Scan for the cell matching the given text and deliver its [x, y] coordinate at center. 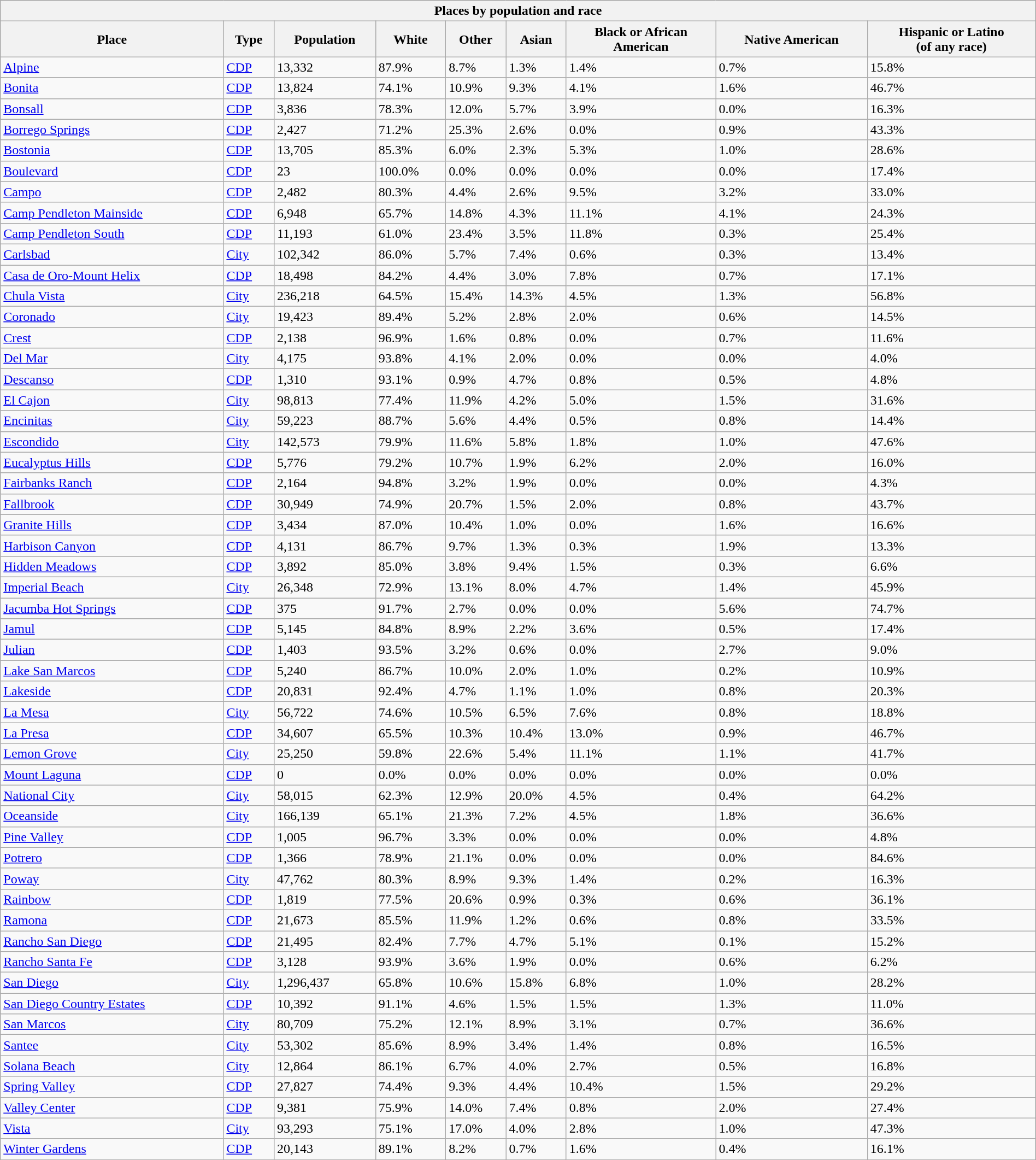
91.1% [410, 1004]
74.4% [410, 1087]
87.9% [410, 67]
14.3% [536, 296]
9,381 [325, 1108]
13.4% [951, 254]
56,722 [325, 712]
9.4% [536, 566]
13,332 [325, 67]
5.1% [641, 941]
8.2% [476, 1149]
1,403 [325, 650]
80,709 [325, 1024]
86.0% [410, 254]
14.0% [476, 1108]
2.3% [536, 150]
21,673 [325, 920]
23.4% [476, 233]
93.9% [410, 962]
93.8% [410, 359]
Solana Beach [112, 1066]
15.4% [476, 296]
28.2% [951, 983]
Hidden Meadows [112, 566]
96.7% [410, 837]
77.4% [410, 400]
79.2% [410, 462]
Oceanside [112, 816]
27,827 [325, 1087]
6.8% [641, 983]
White [410, 39]
98,813 [325, 400]
3.9% [641, 109]
12.9% [476, 795]
Casa de Oro-Mount Helix [112, 275]
2,164 [325, 483]
5,145 [325, 629]
11.8% [641, 233]
77.5% [410, 899]
23 [325, 171]
San Marcos [112, 1024]
5,240 [325, 671]
56.8% [951, 296]
15.2% [951, 941]
93,293 [325, 1128]
71.2% [410, 130]
4.2% [536, 400]
21.3% [476, 816]
20.6% [476, 899]
8.7% [476, 67]
4,131 [325, 546]
1,296,437 [325, 983]
1,819 [325, 899]
84.2% [410, 275]
74.1% [410, 88]
Del Mar [112, 359]
84.8% [410, 629]
61.0% [410, 233]
65.1% [410, 816]
Type [249, 39]
85.5% [410, 920]
5.2% [476, 317]
National City [112, 795]
13.1% [476, 587]
75.1% [410, 1128]
89.1% [410, 1149]
96.9% [410, 338]
30,949 [325, 504]
47.6% [951, 442]
14.5% [951, 317]
San Diego [112, 983]
2,482 [325, 192]
20.7% [476, 504]
3,892 [325, 566]
94.8% [410, 483]
20.3% [951, 692]
10.7% [476, 462]
Bonita [112, 88]
236,218 [325, 296]
43.3% [951, 130]
Harbison Canyon [112, 546]
2,138 [325, 338]
41.7% [951, 754]
27.4% [951, 1108]
75.9% [410, 1108]
10,392 [325, 1004]
85.0% [410, 566]
65.8% [410, 983]
Potrero [112, 858]
Vista [112, 1128]
0 [325, 775]
Native American [791, 39]
17.1% [951, 275]
0.1% [791, 941]
Chula Vista [112, 296]
19,423 [325, 317]
Hispanic or Latino(of any race) [951, 39]
Camp Pendleton Mainside [112, 213]
87.0% [410, 525]
25.3% [476, 130]
13,824 [325, 88]
6.6% [951, 566]
Encinitas [112, 421]
28.6% [951, 150]
5,776 [325, 462]
7.7% [476, 941]
3.3% [476, 837]
21.1% [476, 858]
36.1% [951, 899]
88.7% [410, 421]
Place [112, 39]
93.1% [410, 379]
18,498 [325, 275]
Camp Pendleton South [112, 233]
65.5% [410, 733]
31.6% [951, 400]
86.1% [410, 1066]
21,495 [325, 941]
Coronado [112, 317]
3.4% [536, 1045]
Black or AfricanAmerican [641, 39]
7.8% [641, 275]
La Presa [112, 733]
Other [476, 39]
5.0% [641, 400]
6,948 [325, 213]
25.4% [951, 233]
Rancho Santa Fe [112, 962]
20.0% [536, 795]
8.0% [536, 587]
85.6% [410, 1045]
13,705 [325, 150]
59,223 [325, 421]
6.7% [476, 1066]
Population [325, 39]
Julian [112, 650]
Boulevard [112, 171]
62.3% [410, 795]
Rancho San Diego [112, 941]
16.0% [951, 462]
10.5% [476, 712]
20,831 [325, 692]
Alpine [112, 67]
93.5% [410, 650]
1,310 [325, 379]
5.3% [641, 150]
Places by population and race [518, 11]
12.1% [476, 1024]
92.4% [410, 692]
34,607 [325, 733]
9.5% [641, 192]
16.8% [951, 1066]
3.8% [476, 566]
79.9% [410, 442]
3,434 [325, 525]
82.4% [410, 941]
18.8% [951, 712]
45.9% [951, 587]
Pine Valley [112, 837]
Rainbow [112, 899]
Valley Center [112, 1108]
84.6% [951, 858]
2,427 [325, 130]
Asian [536, 39]
Borrego Springs [112, 130]
29.2% [951, 1087]
Descanso [112, 379]
53,302 [325, 1045]
58,015 [325, 795]
75.2% [410, 1024]
2.2% [536, 629]
Lake San Marcos [112, 671]
Eucalyptus Hills [112, 462]
5.8% [536, 442]
Jamul [112, 629]
Carlsbad [112, 254]
11.0% [951, 1004]
Bostonia [112, 150]
47.3% [951, 1128]
47,762 [325, 878]
1,366 [325, 858]
Santee [112, 1045]
9.0% [951, 650]
Fallbrook [112, 504]
5.4% [536, 754]
12.0% [476, 109]
Granite Hills [112, 525]
San Diego Country Estates [112, 1004]
43.7% [951, 504]
14.8% [476, 213]
10.6% [476, 983]
6.5% [536, 712]
10.0% [476, 671]
78.3% [410, 109]
4.6% [476, 1004]
Spring Valley [112, 1087]
33.0% [951, 192]
13.0% [641, 733]
7.2% [536, 816]
24.3% [951, 213]
64.5% [410, 296]
Crest [112, 338]
14.4% [951, 421]
Bonsall [112, 109]
26,348 [325, 587]
142,573 [325, 442]
16.1% [951, 1149]
13.3% [951, 546]
Imperial Beach [112, 587]
3.1% [641, 1024]
Ramona [112, 920]
16.5% [951, 1045]
Jacumba Hot Springs [112, 608]
Escondido [112, 442]
6.0% [476, 150]
91.7% [410, 608]
9.7% [476, 546]
375 [325, 608]
Lemon Grove [112, 754]
11,193 [325, 233]
65.7% [410, 213]
Mount Laguna [112, 775]
74.9% [410, 504]
Winter Gardens [112, 1149]
Campo [112, 192]
1.2% [536, 920]
Lakeside [112, 692]
7.6% [641, 712]
Poway [112, 878]
78.9% [410, 858]
Fairbanks Ranch [112, 483]
3.0% [536, 275]
33.5% [951, 920]
89.4% [410, 317]
17.0% [476, 1128]
64.2% [951, 795]
1,005 [325, 837]
102,342 [325, 254]
El Cajon [112, 400]
22.6% [476, 754]
72.9% [410, 587]
16.6% [951, 525]
85.3% [410, 150]
166,139 [325, 816]
74.6% [410, 712]
10.3% [476, 733]
59.8% [410, 754]
3,836 [325, 109]
3,128 [325, 962]
4,175 [325, 359]
74.7% [951, 608]
12,864 [325, 1066]
3.5% [536, 233]
La Mesa [112, 712]
100.0% [410, 171]
20,143 [325, 1149]
25,250 [325, 754]
